Provide the (x, y) coordinate of the cell's center where the given text is located.  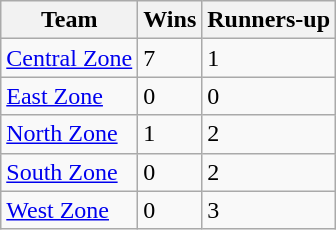
East Zone (70, 96)
West Zone (70, 210)
Wins (170, 20)
Team (70, 20)
Central Zone (70, 58)
Runners-up (269, 20)
7 (170, 58)
3 (269, 210)
North Zone (70, 134)
South Zone (70, 172)
